Locate the cell with the specified text and output its [x, y] center coordinate. 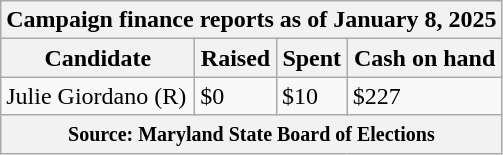
Spent [312, 58]
Cash on hand [424, 58]
Candidate [98, 58]
Campaign finance reports as of January 8, 2025 [252, 20]
Julie Giordano (R) [98, 96]
$0 [236, 96]
Raised [236, 58]
$10 [312, 96]
$227 [424, 96]
Source: Maryland State Board of Elections [252, 134]
